Return [X, Y] of the center of cell containing provided text 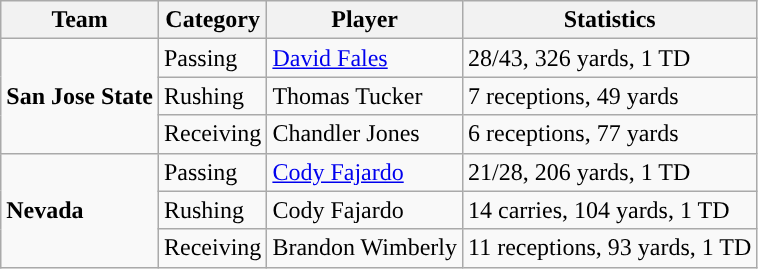
Statistics [609, 20]
San Jose State [80, 96]
21/28, 206 yards, 1 TD [609, 172]
Player [365, 20]
11 receptions, 93 yards, 1 TD [609, 248]
Team [80, 20]
6 receptions, 77 yards [609, 134]
David Fales [365, 58]
Chandler Jones [365, 134]
28/43, 326 yards, 1 TD [609, 58]
Category [212, 20]
Brandon Wimberly [365, 248]
Thomas Tucker [365, 96]
Nevada [80, 210]
7 receptions, 49 yards [609, 96]
14 carries, 104 yards, 1 TD [609, 210]
